Return the (X, Y) coordinate for the center point of the cell that contains the specified text.  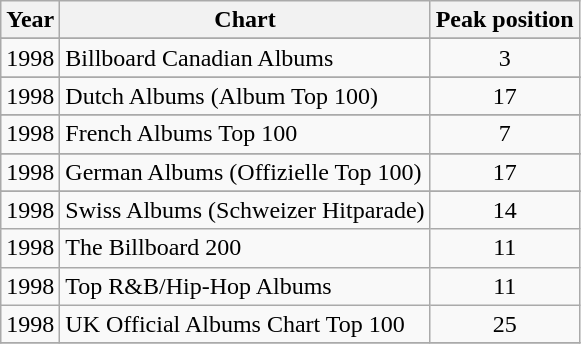
Dutch Albums (Album Top 100) (245, 96)
Billboard Canadian Albums (245, 58)
Top R&B/Hip-Hop Albums (245, 286)
Swiss Albums (Schweizer Hitparade) (245, 210)
Year (30, 20)
French Albums Top 100 (245, 134)
The Billboard 200 (245, 248)
7 (504, 134)
3 (504, 58)
Chart (245, 20)
UK Official Albums Chart Top 100 (245, 324)
25 (504, 324)
German Albums (Offizielle Top 100) (245, 172)
14 (504, 210)
Peak position (504, 20)
